Locate the cell with the specified text and output its (X, Y) center coordinate. 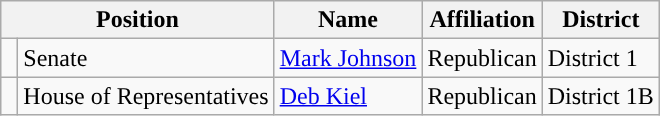
Mark Johnson (348, 58)
Deb Kiel (348, 96)
District 1B (600, 96)
House of Representatives (146, 96)
District (600, 20)
Affiliation (482, 20)
Senate (146, 58)
Position (138, 20)
District 1 (600, 58)
Name (348, 20)
